Return the [X, Y] coordinate for the center point of the cell that contains the specified text.  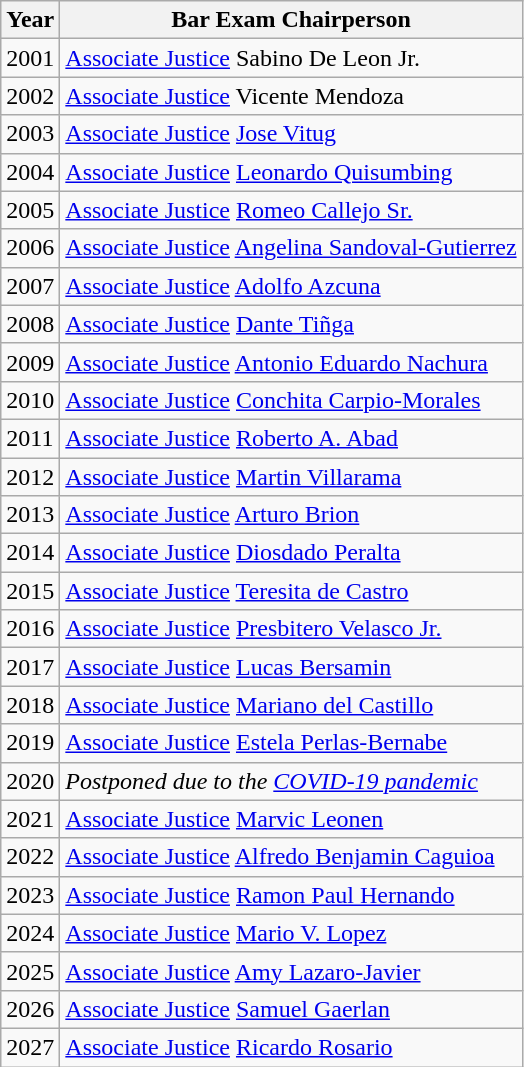
2012 [30, 477]
Associate Justice Roberto A. Abad [291, 438]
Associate Justice Teresita de Castro [291, 591]
2026 [30, 1009]
Associate Justice Mariano del Castillo [291, 705]
Associate Justice Jose Vitug [291, 134]
2018 [30, 705]
Associate Justice Angelina Sandoval-Gutierrez [291, 248]
Associate Justice Antonio Eduardo Nachura [291, 362]
Associate Justice Conchita Carpio-Morales [291, 400]
2019 [30, 743]
2014 [30, 553]
2025 [30, 971]
2004 [30, 172]
2015 [30, 591]
Associate Justice Romeo Callejo Sr. [291, 210]
2021 [30, 819]
2024 [30, 933]
Associate Justice Dante Tiñga [291, 324]
Associate Justice Sabino De Leon Jr. [291, 58]
Associate Justice Ricardo Rosario [291, 1047]
2001 [30, 58]
2023 [30, 895]
Associate Justice Samuel Gaerlan [291, 1009]
2006 [30, 248]
2009 [30, 362]
2011 [30, 438]
Associate Justice Diosdado Peralta [291, 553]
Associate Justice Alfredo Benjamin Caguioa [291, 857]
Associate Justice Martin Villarama [291, 477]
Associate Justice Adolfo Azcuna [291, 286]
Associate Justice Amy Lazaro-Javier [291, 971]
2002 [30, 96]
Associate Justice Mario V. Lopez [291, 933]
Year [30, 20]
2020 [30, 781]
2010 [30, 400]
Associate Justice Marvic Leonen [291, 819]
Associate Justice Estela Perlas-Bernabe [291, 743]
2003 [30, 134]
2016 [30, 629]
Associate Justice Leonardo Quisumbing [291, 172]
Associate Justice Ramon Paul Hernando [291, 895]
2017 [30, 667]
2027 [30, 1047]
Associate Justice Arturo Brion [291, 515]
2022 [30, 857]
Associate Justice Lucas Bersamin [291, 667]
2007 [30, 286]
Associate Justice Presbitero Velasco Jr. [291, 629]
Associate Justice Vicente Mendoza [291, 96]
2013 [30, 515]
2005 [30, 210]
2008 [30, 324]
Bar Exam Chairperson [291, 20]
Postponed due to the COVID-19 pandemic [291, 781]
